Pinpoint the cell where the given text exists, returning its (x, y) midpoint coordinate. 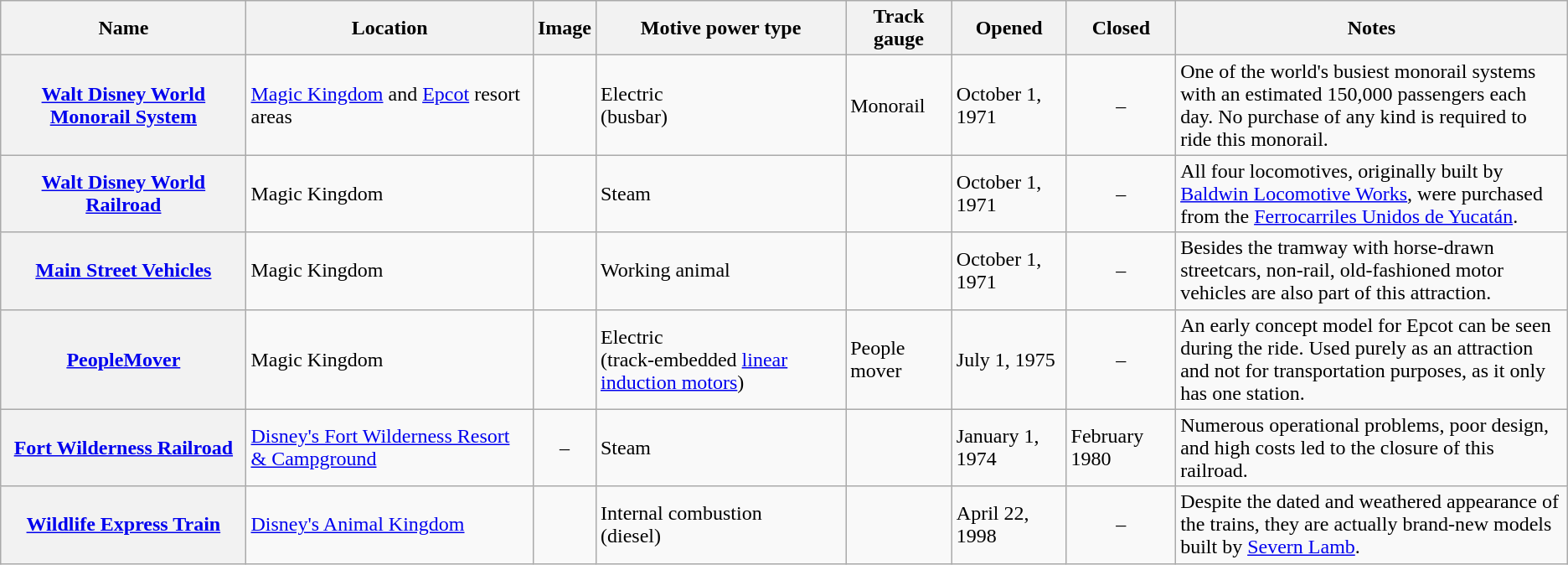
Image (565, 29)
Magic Kingdom and Epcot resort areas (389, 106)
PeopleMover (124, 359)
Electric(track-embedded linear induction motors) (720, 359)
Disney's Fort Wilderness Resort & Campground (389, 448)
Disney's Animal Kingdom (389, 525)
Besides the tramway with horse-drawn streetcars, non-rail, old-fashioned motor vehicles are also part of this attraction. (1372, 271)
Numerous operational problems, poor design, and high costs led to the closure of this railroad. (1372, 448)
Despite the dated and weathered appearance of the trains, they are actually brand-new models built by Severn Lamb. (1372, 525)
Walt Disney World Monorail System (124, 106)
February 1980 (1121, 448)
Working animal (720, 271)
Electric(busbar) (720, 106)
Motive power type (720, 29)
January 1, 1974 (1008, 448)
Internal combustion(diesel) (720, 525)
One of the world's busiest monorail systems with an estimated 150,000 passengers each day. No purchase of any kind is required to ride this monorail. (1372, 106)
Wildlife Express Train (124, 525)
Name (124, 29)
Location (389, 29)
April 22, 1998 (1008, 525)
Opened (1008, 29)
Track gauge (900, 29)
People mover (900, 359)
July 1, 1975 (1008, 359)
Closed (1121, 29)
All four locomotives, originally built by Baldwin Locomotive Works, were purchased from the Ferrocarriles Unidos de Yucatán. (1372, 194)
Notes (1372, 29)
Fort Wilderness Railroad (124, 448)
Monorail (900, 106)
Walt Disney World Railroad (124, 194)
Main Street Vehicles (124, 271)
